Determine the [X, Y] coordinate at the center of the cell enclosing the given text.  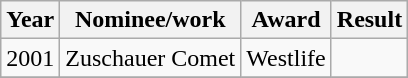
Year [30, 20]
Result [369, 20]
Westlife [286, 58]
Zuschauer Comet [150, 58]
Nominee/work [150, 20]
2001 [30, 58]
Award [286, 20]
